Detect which cell encompasses the target text, then output its (x, y) center coordinate. 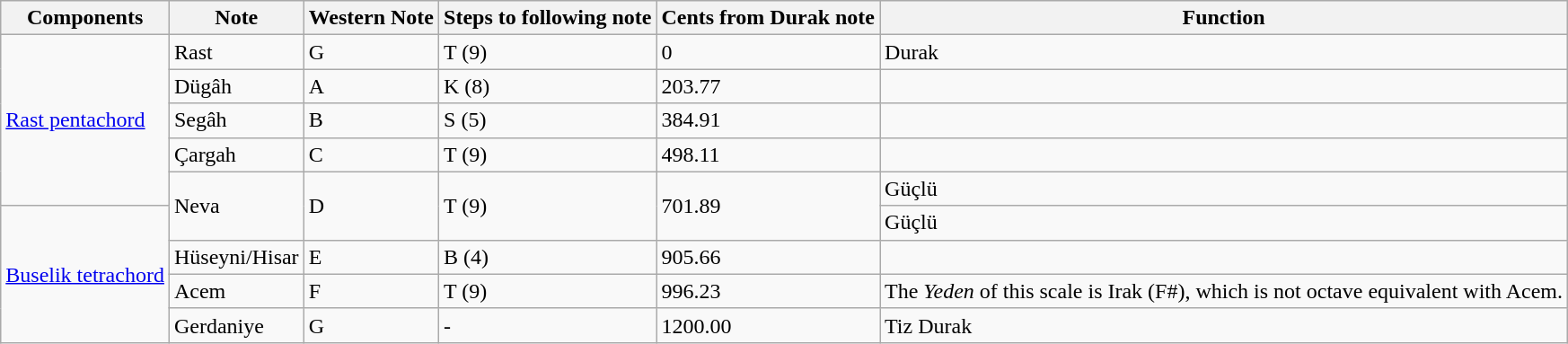
996.23 (769, 291)
B (371, 120)
Dügâh (236, 86)
Rast (236, 52)
701.89 (769, 206)
Segâh (236, 120)
K (8) (548, 86)
F (371, 291)
S (5) (548, 120)
1200.00 (769, 325)
Durak (1224, 52)
Çargah (236, 154)
Steps to following note (548, 18)
- (548, 325)
905.66 (769, 257)
B (4) (548, 257)
0 (769, 52)
C (371, 154)
384.91 (769, 120)
Buselik tetrachord (85, 274)
Hüseyni/Hisar (236, 257)
Gerdaniye (236, 325)
A (371, 86)
D (371, 206)
The Yeden of this scale is Irak (F#), which is not octave equivalent with Acem. (1224, 291)
Neva (236, 206)
Cents from Durak note (769, 18)
Rast pentachord (85, 120)
E (371, 257)
Function (1224, 18)
Components (85, 18)
Western Note (371, 18)
498.11 (769, 154)
Acem (236, 291)
Note (236, 18)
Tiz Durak (1224, 325)
203.77 (769, 86)
